Return [X, Y] of the center of cell containing provided text 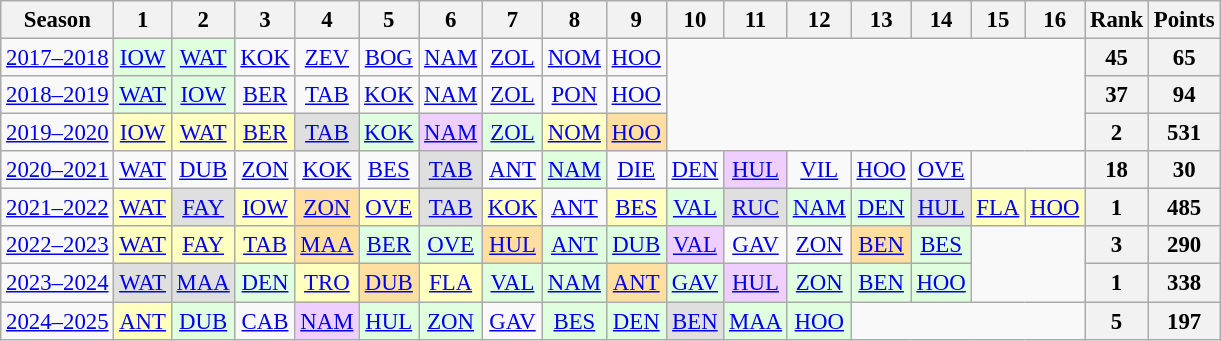
485 [1184, 208]
197 [1184, 321]
8 [574, 20]
14 [941, 20]
12 [819, 20]
6 [451, 20]
2022–2023 [58, 245]
15 [998, 20]
13 [881, 20]
7 [513, 20]
Rank [1117, 20]
2019–2020 [58, 133]
DIE [636, 170]
2024–2025 [58, 321]
4 [327, 20]
18 [1117, 170]
RUC [756, 208]
2023–2024 [58, 283]
338 [1184, 283]
531 [1184, 133]
Points [1184, 20]
2017–2018 [58, 58]
CAB [265, 321]
BOG [389, 58]
2020–2021 [58, 170]
45 [1117, 58]
65 [1184, 58]
290 [1184, 245]
37 [1117, 95]
2018–2019 [58, 95]
TRO [327, 283]
94 [1184, 95]
30 [1184, 170]
11 [756, 20]
VIL [819, 170]
2021–2022 [58, 208]
16 [1055, 20]
10 [694, 20]
ZEV [327, 58]
PON [574, 95]
Season [58, 20]
9 [636, 20]
